Identify which cell holds the provided text, then report its [X, Y] central coordinate. 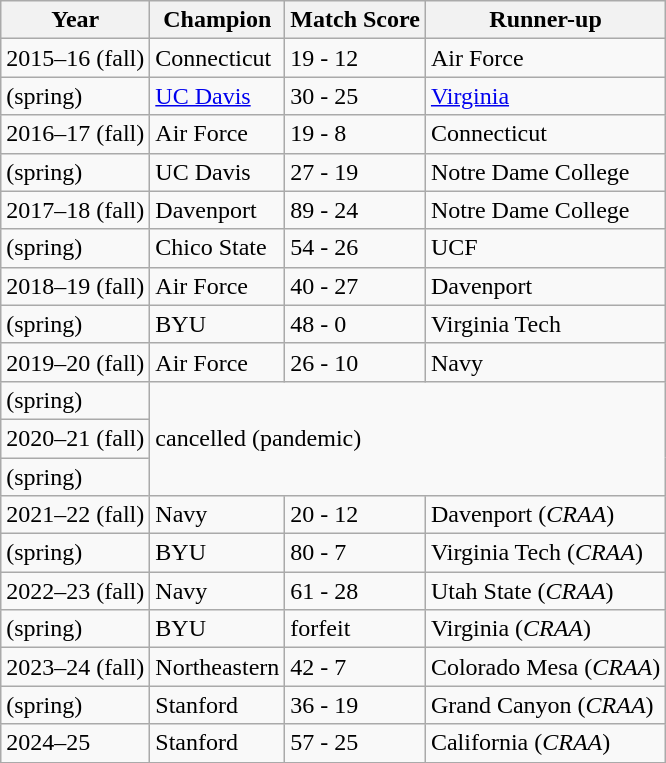
Virginia Tech (CRAA) [545, 553]
2015–16 (fall) [76, 58]
Virginia (CRAA) [545, 629]
2018–19 (fall) [76, 286]
27 - 19 [356, 172]
forfeit [356, 629]
61 - 28 [356, 591]
40 - 27 [356, 286]
Utah State (CRAA) [545, 591]
Virginia Tech [545, 324]
89 - 24 [356, 210]
19 - 8 [356, 134]
2017–18 (fall) [76, 210]
UCF [545, 248]
Match Score [356, 20]
2021–22 (fall) [76, 515]
26 - 10 [356, 362]
54 - 26 [356, 248]
30 - 25 [356, 96]
cancelled (pandemic) [408, 438]
Grand Canyon (CRAA) [545, 705]
36 - 19 [356, 705]
Colorado Mesa (CRAA) [545, 667]
48 - 0 [356, 324]
57 - 25 [356, 743]
2020–21 (fall) [76, 438]
Davenport (CRAA) [545, 515]
Chico State [218, 248]
2023–24 (fall) [76, 667]
California (CRAA) [545, 743]
20 - 12 [356, 515]
42 - 7 [356, 667]
Year [76, 20]
Virginia [545, 96]
Northeastern [218, 667]
Champion [218, 20]
80 - 7 [356, 553]
19 - 12 [356, 58]
2019–20 (fall) [76, 362]
2016–17 (fall) [76, 134]
Runner-up [545, 20]
2022–23 (fall) [76, 591]
2024–25 [76, 743]
